From the cell containing the given text, extract its center point as (x, y) coordinate. 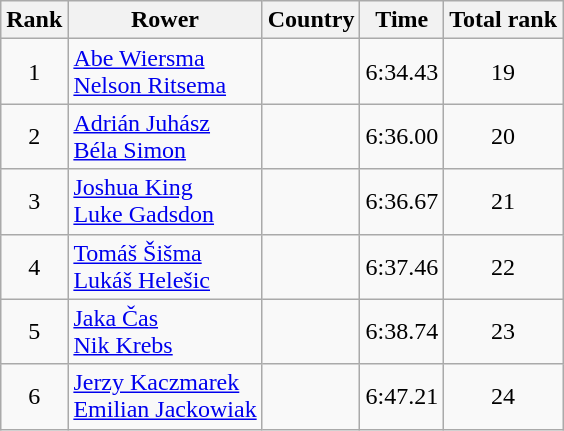
6:38.74 (402, 332)
Time (402, 20)
6:37.46 (402, 266)
1 (34, 72)
20 (504, 136)
23 (504, 332)
3 (34, 202)
6:36.67 (402, 202)
Country (311, 20)
Total rank (504, 20)
22 (504, 266)
6 (34, 396)
Adrián JuhászBéla Simon (165, 136)
24 (504, 396)
Jaka ČasNik Krebs (165, 332)
5 (34, 332)
Tomáš ŠišmaLukáš Helešic (165, 266)
6:36.00 (402, 136)
4 (34, 266)
6:47.21 (402, 396)
Abe WiersmaNelson Ritsema (165, 72)
Rower (165, 20)
Joshua KingLuke Gadsdon (165, 202)
21 (504, 202)
Jerzy KaczmarekEmilian Jackowiak (165, 396)
6:34.43 (402, 72)
19 (504, 72)
2 (34, 136)
Rank (34, 20)
